Provide the (x, y) coordinate of the cell's center where the given text is located.  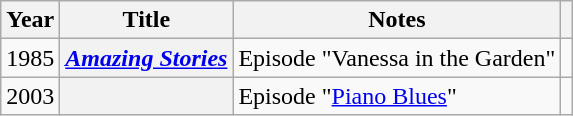
Year (30, 20)
Amazing Stories (146, 58)
2003 (30, 96)
Notes (397, 20)
Episode "Vanessa in the Garden" (397, 58)
1985 (30, 58)
Episode "Piano Blues" (397, 96)
Title (146, 20)
